Detect which cell encompasses the target text, then output its (x, y) center coordinate. 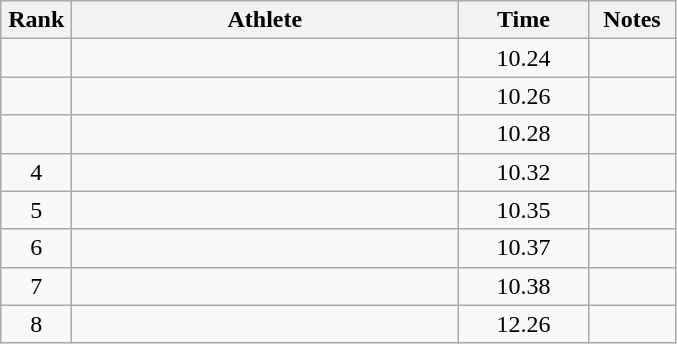
10.28 (524, 134)
Rank (36, 20)
4 (36, 172)
7 (36, 286)
5 (36, 210)
Athlete (265, 20)
6 (36, 248)
10.26 (524, 96)
10.37 (524, 248)
10.38 (524, 286)
12.26 (524, 324)
Notes (632, 20)
8 (36, 324)
10.35 (524, 210)
10.24 (524, 58)
Time (524, 20)
10.32 (524, 172)
